Locate the cell with the specified text and output its [X, Y] center coordinate. 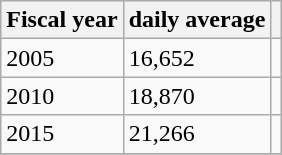
daily average [197, 20]
16,652 [197, 58]
Fiscal year [62, 20]
2015 [62, 134]
21,266 [197, 134]
18,870 [197, 96]
2010 [62, 96]
2005 [62, 58]
